Find where the given text appears and provide that cell's center as (x, y) coordinate. 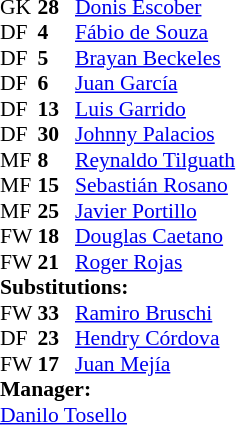
Substitutions: (118, 287)
Luis Garrido (155, 109)
Manager: (118, 389)
6 (57, 83)
15 (57, 185)
Douglas Caetano (155, 237)
5 (57, 58)
Juan García (155, 83)
Juan Mejía (155, 364)
18 (57, 237)
Hendry Córdova (155, 339)
Fábio de Souza (155, 33)
Brayan Beckeles (155, 58)
21 (57, 262)
Sebastián Rosano (155, 185)
Javier Portillo (155, 211)
23 (57, 339)
Ramiro Bruschi (155, 313)
8 (57, 160)
30 (57, 135)
Reynaldo Tilguath (155, 160)
Roger Rojas (155, 262)
13 (57, 109)
Johnny Palacios (155, 135)
25 (57, 211)
33 (57, 313)
17 (57, 364)
4 (57, 33)
